Output the [X, Y] coordinate of the center of the cell containing the given text.  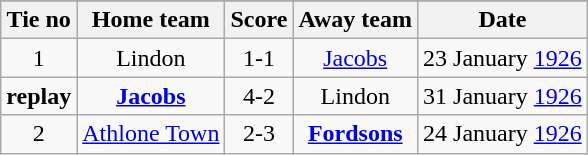
2 [39, 134]
4-2 [259, 96]
31 January 1926 [503, 96]
23 January 1926 [503, 58]
2-3 [259, 134]
Home team [151, 20]
Score [259, 20]
1-1 [259, 58]
Date [503, 20]
Athlone Town [151, 134]
replay [39, 96]
24 January 1926 [503, 134]
1 [39, 58]
Tie no [39, 20]
Fordsons [356, 134]
Away team [356, 20]
